Pinpoint the cell where the given text exists, returning its (X, Y) midpoint coordinate. 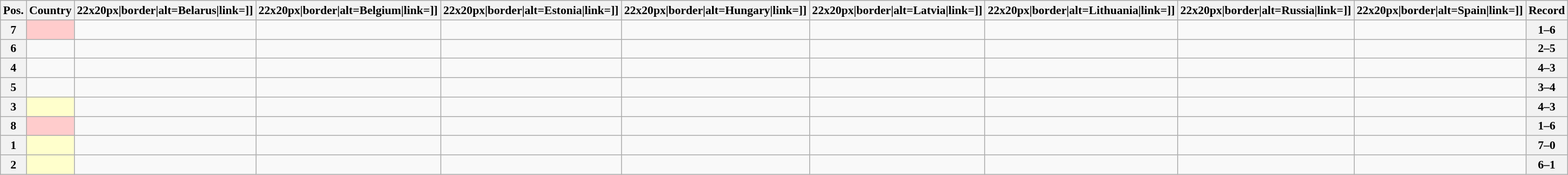
22x20px|border|alt=Russia|link=]] (1266, 10)
8 (14, 126)
22x20px|border|alt=Lithuania|link=]] (1081, 10)
1 (14, 146)
2–5 (1547, 49)
22x20px|border|alt=Estonia|link=]] (531, 10)
3–4 (1547, 88)
6–1 (1547, 165)
22x20px|border|alt=Spain|link=]] (1440, 10)
2 (14, 165)
22x20px|border|alt=Hungary|link=]] (715, 10)
22x20px|border|alt=Belgium|link=]] (348, 10)
Pos. (14, 10)
7 (14, 30)
22x20px|border|alt=Belarus|link=]] (165, 10)
5 (14, 88)
Record (1547, 10)
Country (50, 10)
22x20px|border|alt=Latvia|link=]] (897, 10)
6 (14, 49)
7–0 (1547, 146)
4 (14, 68)
3 (14, 107)
